Return (x, y) of the center of cell containing provided text 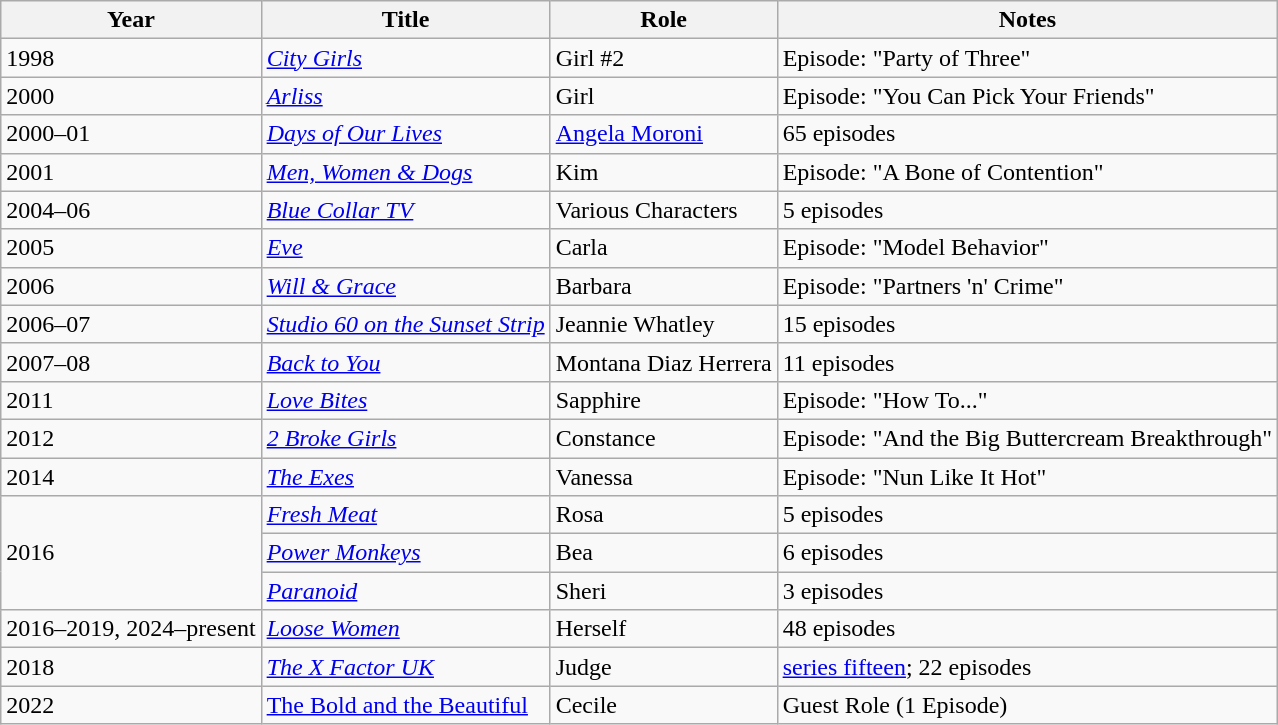
3 episodes (1028, 591)
2005 (131, 248)
Judge (664, 667)
Girl #2 (664, 58)
Jeannie Whatley (664, 324)
Angela Moroni (664, 134)
Men, Women & Dogs (406, 172)
Role (664, 20)
2004–06 (131, 210)
Episode: "Partners 'n' Crime" (1028, 286)
2014 (131, 477)
2011 (131, 400)
Episode: "How To..." (1028, 400)
Year (131, 20)
2001 (131, 172)
Episode: "And the Big Buttercream Breakthrough" (1028, 438)
Love Bites (406, 400)
Girl (664, 96)
Blue Collar TV (406, 210)
2000–01 (131, 134)
65 episodes (1028, 134)
Days of Our Lives (406, 134)
Back to You (406, 362)
48 episodes (1028, 629)
Montana Diaz Herrera (664, 362)
Will & Grace (406, 286)
Title (406, 20)
2000 (131, 96)
Barbara (664, 286)
Studio 60 on the Sunset Strip (406, 324)
Episode: "A Bone of Contention" (1028, 172)
Notes (1028, 20)
Episode: "Nun Like It Hot" (1028, 477)
Eve (406, 248)
Rosa (664, 515)
2016 (131, 553)
The X Factor UK (406, 667)
6 episodes (1028, 553)
Arliss (406, 96)
Fresh Meat (406, 515)
2 Broke Girls (406, 438)
Vanessa (664, 477)
Carla (664, 248)
11 episodes (1028, 362)
Episode: "You Can Pick Your Friends" (1028, 96)
Loose Women (406, 629)
Cecile (664, 705)
2007–08 (131, 362)
1998 (131, 58)
The Exes (406, 477)
Kim (664, 172)
The Bold and the Beautiful (406, 705)
15 episodes (1028, 324)
2012 (131, 438)
Sheri (664, 591)
2018 (131, 667)
Episode: "Party of Three" (1028, 58)
2016–2019, 2024–present (131, 629)
Paranoid (406, 591)
City Girls (406, 58)
series fifteen; 22 episodes (1028, 667)
Bea (664, 553)
Constance (664, 438)
2006 (131, 286)
Power Monkeys (406, 553)
Episode: "Model Behavior" (1028, 248)
2006–07 (131, 324)
Herself (664, 629)
2022 (131, 705)
Sapphire (664, 400)
Various Characters (664, 210)
Guest Role (1 Episode) (1028, 705)
